Identify which cell holds the provided text, then report its (x, y) central coordinate. 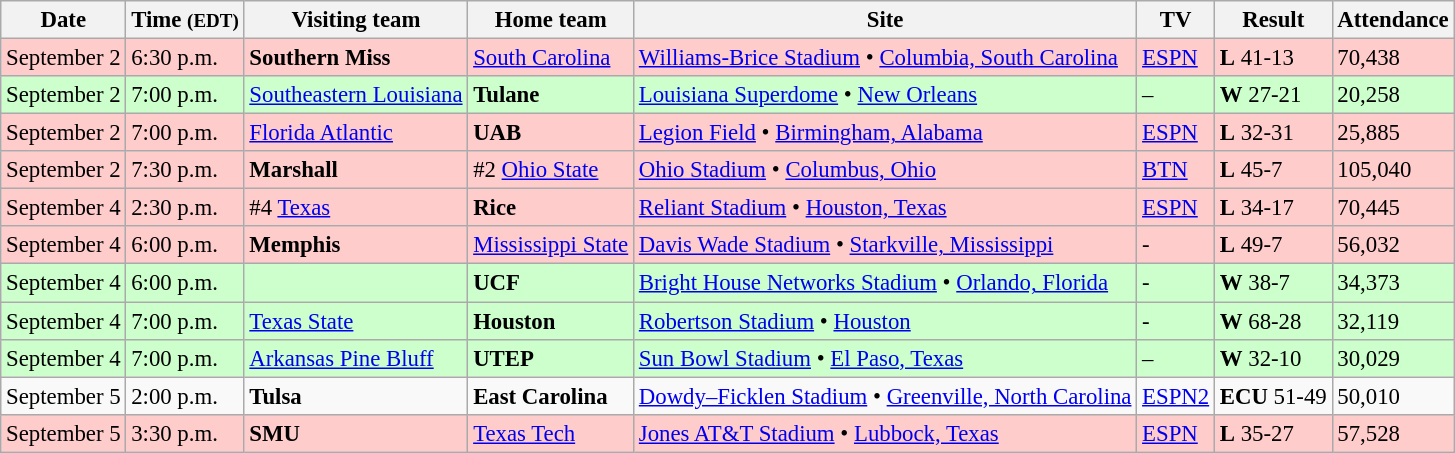
Home team (551, 20)
BTN (1176, 170)
Williams-Brice Stadium • Columbia, South Carolina (886, 58)
Southeastern Louisiana (356, 95)
7:30 p.m. (185, 170)
Sun Bowl Stadium • El Paso, Texas (886, 358)
3:30 p.m. (185, 433)
6:30 p.m. (185, 58)
30,029 (1393, 358)
34,373 (1393, 283)
SMU (356, 433)
Dowdy–Ficklen Stadium • Greenville, North Carolina (886, 396)
UAB (551, 133)
Memphis (356, 245)
ECU 51-49 (1273, 396)
L 35-27 (1273, 433)
Louisiana Superdome • New Orleans (886, 95)
Ohio Stadium • Columbus, Ohio (886, 170)
W 32-10 (1273, 358)
Rice (551, 208)
20,258 (1393, 95)
Texas State (356, 321)
Visiting team (356, 20)
Robertson Stadium • Houston (886, 321)
L 41-13 (1273, 58)
UCF (551, 283)
70,445 (1393, 208)
ESPN2 (1176, 396)
L 49-7 (1273, 245)
Reliant Stadium • Houston, Texas (886, 208)
105,040 (1393, 170)
#4 Texas (356, 208)
Florida Atlantic (356, 133)
Legion Field • Birmingham, Alabama (886, 133)
Southern Miss (356, 58)
South Carolina (551, 58)
70,438 (1393, 58)
Davis Wade Stadium • Starkville, Mississippi (886, 245)
Mississippi State (551, 245)
2:00 p.m. (185, 396)
57,528 (1393, 433)
Date (64, 20)
Attendance (1393, 20)
Bright House Networks Stadium • Orlando, Florida (886, 283)
W 68-28 (1273, 321)
32,119 (1393, 321)
50,010 (1393, 396)
Jones AT&T Stadium • Lubbock, Texas (886, 433)
L 32-31 (1273, 133)
W 38-7 (1273, 283)
56,032 (1393, 245)
2:30 p.m. (185, 208)
Site (886, 20)
L 45-7 (1273, 170)
Houston (551, 321)
Marshall (356, 170)
TV (1176, 20)
Time (EDT) (185, 20)
25,885 (1393, 133)
Tulsa (356, 396)
East Carolina (551, 396)
W 27-21 (1273, 95)
Result (1273, 20)
L 34-17 (1273, 208)
Tulane (551, 95)
Arkansas Pine Bluff (356, 358)
Texas Tech (551, 433)
#2 Ohio State (551, 170)
UTEP (551, 358)
